For the text-containing cell, return its midpoint in (x, y) coordinate format. 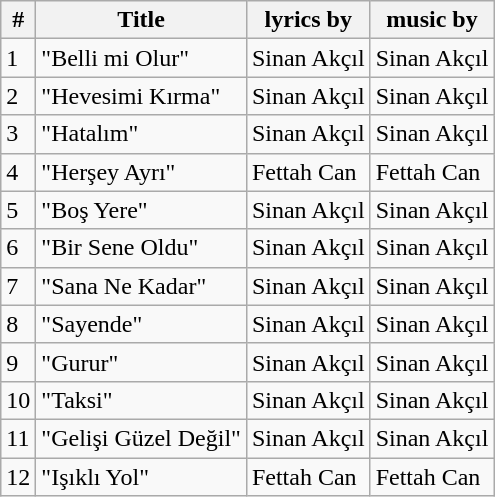
"Taksi" (142, 400)
9 (18, 362)
"Belli mi Olur" (142, 58)
1 (18, 58)
8 (18, 324)
5 (18, 210)
music by (432, 20)
7 (18, 286)
11 (18, 438)
3 (18, 134)
lyrics by (308, 20)
"Boş Yere" (142, 210)
6 (18, 248)
Title (142, 20)
4 (18, 172)
"Gurur" (142, 362)
2 (18, 96)
"Sana Ne Kadar" (142, 286)
"Işıklı Yol" (142, 477)
"Herşey Ayrı" (142, 172)
"Gelişi Güzel Değil" (142, 438)
"Hevesimi Kırma" (142, 96)
10 (18, 400)
"Bir Sene Oldu" (142, 248)
12 (18, 477)
# (18, 20)
"Sayende" (142, 324)
"Hatalım" (142, 134)
